Determine the [x, y] coordinate at the center of the cell enclosing the given text.  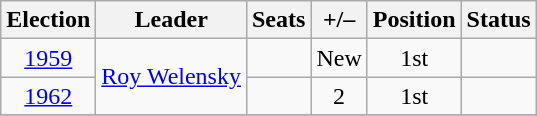
+/– [339, 20]
Position [414, 20]
Status [498, 20]
2 [339, 96]
New [339, 58]
Seats [278, 20]
Roy Welensky [172, 77]
Election [48, 20]
1962 [48, 96]
1959 [48, 58]
Leader [172, 20]
